Pinpoint the cell where the given text exists, returning its (x, y) midpoint coordinate. 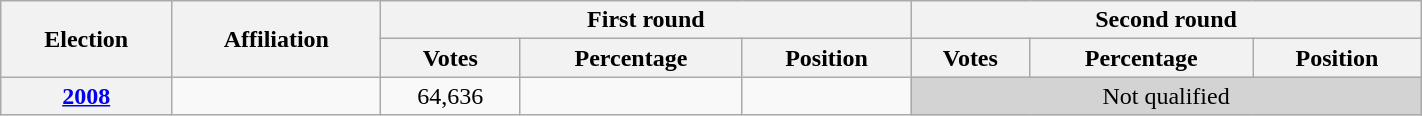
First round (646, 20)
Not qualified (1166, 96)
Affiliation (276, 39)
Election (86, 39)
64,636 (450, 96)
2008 (86, 96)
Second round (1166, 20)
